Search for the cell housing the specified text and yield its (x, y) center coordinate. 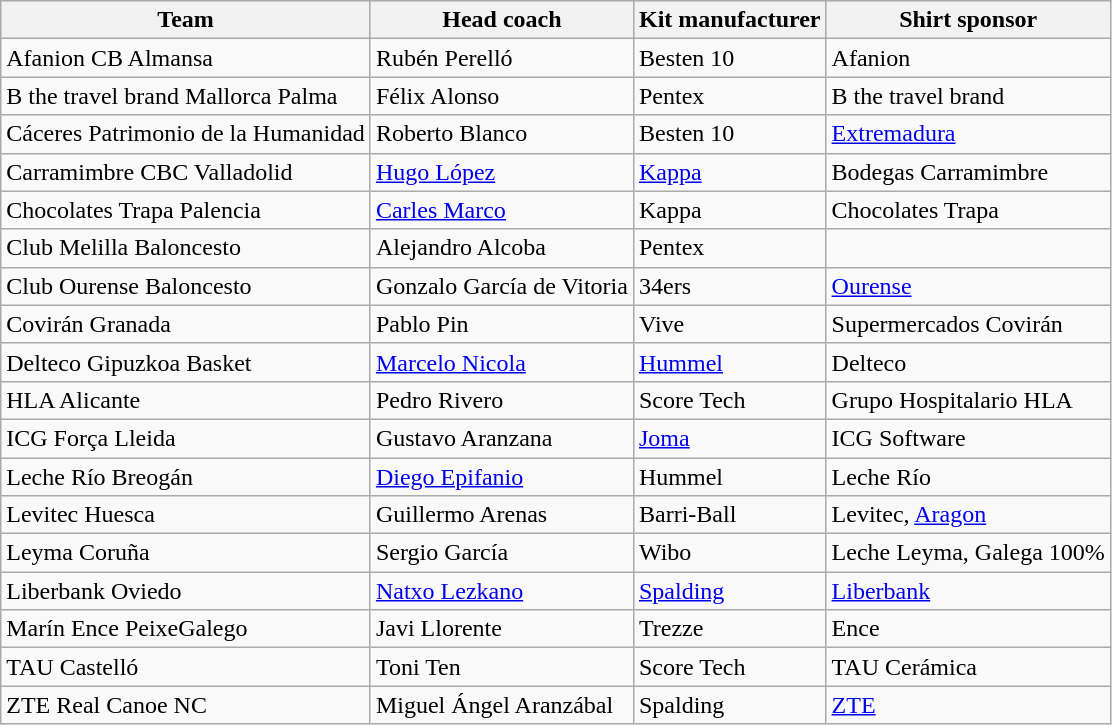
Hugo López (502, 172)
Club Melilla Baloncesto (186, 248)
Grupo Hospitalario HLA (968, 400)
Supermercados Covirán (968, 324)
Cáceres Patrimonio de la Humanidad (186, 134)
Chocolates Trapa Palencia (186, 210)
Head coach (502, 20)
Chocolates Trapa (968, 210)
HLA Alicante (186, 400)
Diego Epifanio (502, 477)
Barri-Ball (730, 515)
Afanion CB Almansa (186, 58)
Afanion (968, 58)
Roberto Blanco (502, 134)
Bodegas Carramimbre (968, 172)
Marcelo Nicola (502, 362)
ICG Software (968, 438)
Miguel Ángel Aranzábal (502, 705)
Gonzalo García de Vitoria (502, 286)
TAU Cerámica (968, 667)
Rubén Perelló (502, 58)
Delteco Gipuzkoa Basket (186, 362)
Delteco (968, 362)
Shirt sponsor (968, 20)
Club Ourense Baloncesto (186, 286)
Wibo (730, 553)
ZTE (968, 705)
ICG Força Lleida (186, 438)
Alejandro Alcoba (502, 248)
Natxo Lezkano (502, 591)
Extremadura (968, 134)
Joma (730, 438)
Trezze (730, 629)
Levitec, Aragon (968, 515)
Gustavo Aranzana (502, 438)
Leche Río (968, 477)
Carles Marco (502, 210)
Kit manufacturer (730, 20)
Ourense (968, 286)
B the travel brand Mallorca Palma (186, 96)
Covirán Granada (186, 324)
Félix Alonso (502, 96)
Liberbank (968, 591)
B the travel brand (968, 96)
Pedro Rivero (502, 400)
Leche Río Breogán (186, 477)
Vive (730, 324)
Leche Leyma, Galega 100% (968, 553)
Toni Ten (502, 667)
ZTE Real Canoe NC (186, 705)
Pablo Pin (502, 324)
Levitec Huesca (186, 515)
Leyma Coruña (186, 553)
Javi Llorente (502, 629)
Marín Ence PeixeGalego (186, 629)
Team (186, 20)
Liberbank Oviedo (186, 591)
34ers (730, 286)
Sergio García (502, 553)
Ence (968, 629)
Carramimbre CBC Valladolid (186, 172)
TAU Castelló (186, 667)
Guillermo Arenas (502, 515)
